For the text-containing cell, return its midpoint in (X, Y) coordinate format. 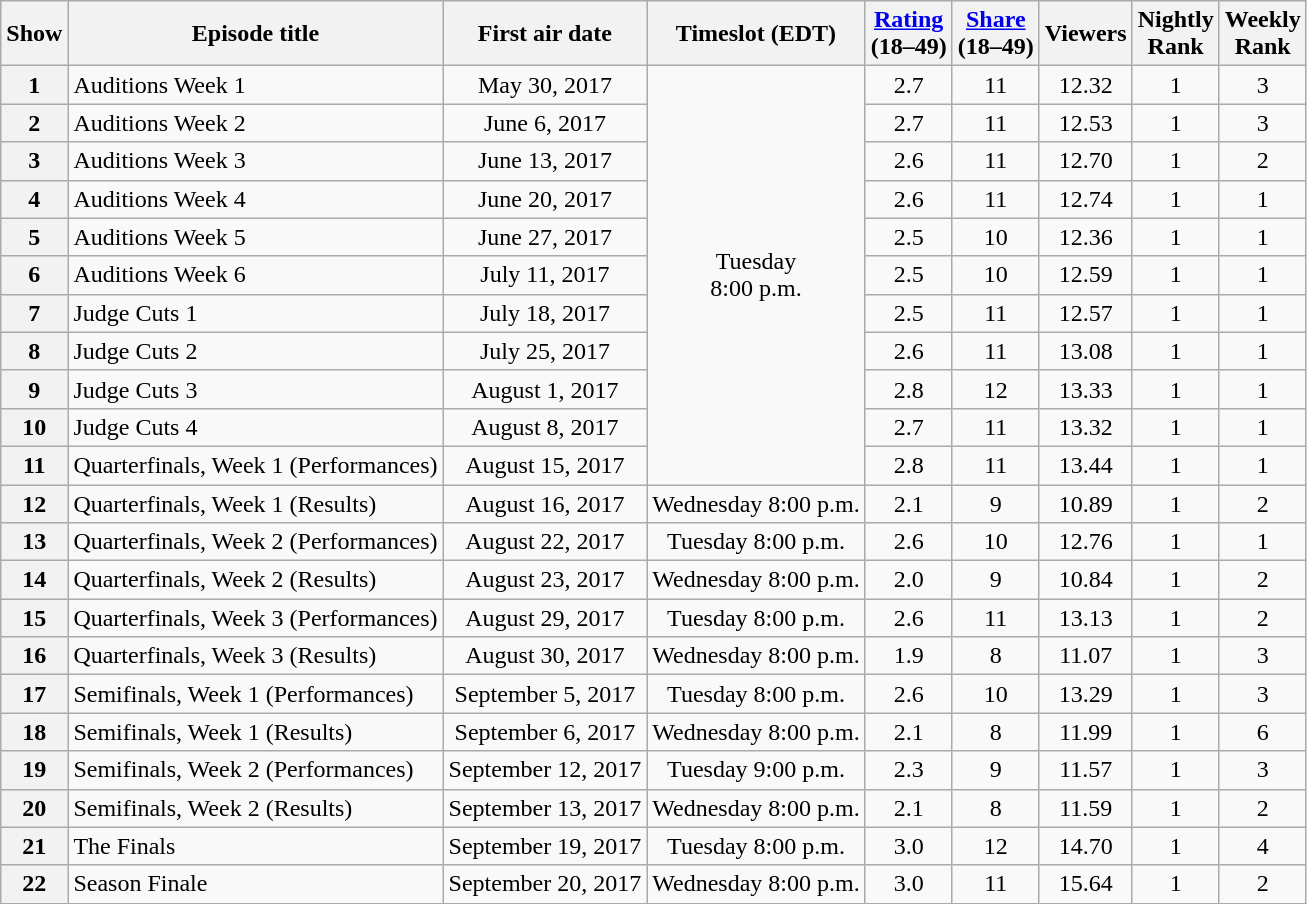
Episode title (256, 34)
15.64 (1086, 884)
Auditions Week 4 (256, 199)
WeeklyRank (1262, 34)
Semifinals, Week 1 (Results) (256, 732)
Semifinals, Week 1 (Performances) (256, 694)
13.08 (1086, 351)
Share(18–49) (996, 34)
August 30, 2017 (545, 656)
September 13, 2017 (545, 808)
July 18, 2017 (545, 313)
13.32 (1086, 427)
2.3 (908, 770)
Auditions Week 1 (256, 85)
Quarterfinals, Week 3 (Results) (256, 656)
Rating(18–49) (908, 34)
10.89 (1086, 503)
May 30, 2017 (545, 85)
August 8, 2017 (545, 427)
Judge Cuts 3 (256, 389)
September 19, 2017 (545, 846)
11.07 (1086, 656)
Timeslot (EDT) (756, 34)
16 (34, 656)
18 (34, 732)
Judge Cuts 4 (256, 427)
19 (34, 770)
July 25, 2017 (545, 351)
17 (34, 694)
12.53 (1086, 123)
Viewers (1086, 34)
5 (34, 237)
Quarterfinals, Week 2 (Results) (256, 580)
12.74 (1086, 199)
Auditions Week 5 (256, 237)
July 11, 2017 (545, 275)
12.57 (1086, 313)
Auditions Week 6 (256, 275)
Auditions Week 3 (256, 161)
12.32 (1086, 85)
7 (34, 313)
August 22, 2017 (545, 542)
NightlyRank (1176, 34)
14 (34, 580)
11.99 (1086, 732)
12.59 (1086, 275)
11.57 (1086, 770)
2.0 (908, 580)
September 12, 2017 (545, 770)
13.33 (1086, 389)
13.13 (1086, 618)
Show (34, 34)
20 (34, 808)
June 6, 2017 (545, 123)
12.70 (1086, 161)
13.29 (1086, 694)
Auditions Week 2 (256, 123)
14.70 (1086, 846)
Judge Cuts 2 (256, 351)
Quarterfinals, Week 1 (Results) (256, 503)
Tuesday 9:00 p.m. (756, 770)
June 13, 2017 (545, 161)
August 23, 2017 (545, 580)
August 15, 2017 (545, 465)
21 (34, 846)
Quarterfinals, Week 1 (Performances) (256, 465)
First air date (545, 34)
August 16, 2017 (545, 503)
Quarterfinals, Week 2 (Performances) (256, 542)
13.44 (1086, 465)
22 (34, 884)
September 6, 2017 (545, 732)
June 27, 2017 (545, 237)
Quarterfinals, Week 3 (Performances) (256, 618)
15 (34, 618)
1.9 (908, 656)
The Finals (256, 846)
September 5, 2017 (545, 694)
12.76 (1086, 542)
Season Finale (256, 884)
June 20, 2017 (545, 199)
Judge Cuts 1 (256, 313)
September 20, 2017 (545, 884)
Semifinals, Week 2 (Results) (256, 808)
Semifinals, Week 2 (Performances) (256, 770)
August 29, 2017 (545, 618)
13 (34, 542)
August 1, 2017 (545, 389)
11.59 (1086, 808)
10.84 (1086, 580)
12.36 (1086, 237)
